Find where the given text appears and provide that cell's center as [x, y] coordinate. 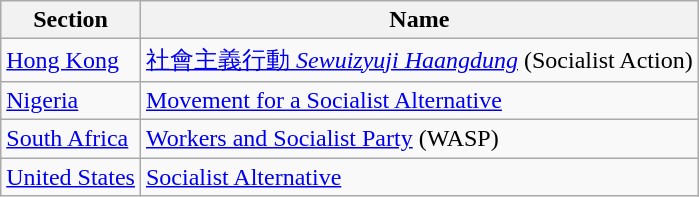
Hong Kong [71, 60]
Workers and Socialist Party (WASP) [419, 138]
South Africa [71, 138]
Nigeria [71, 100]
Socialist Alternative [419, 177]
Movement for a Socialist Alternative [419, 100]
Section [71, 20]
United States [71, 177]
Name [419, 20]
社會主義行動 Sewuizyuji Haangdung (Socialist Action) [419, 60]
